For the text-containing cell, return its midpoint in [x, y] coordinate format. 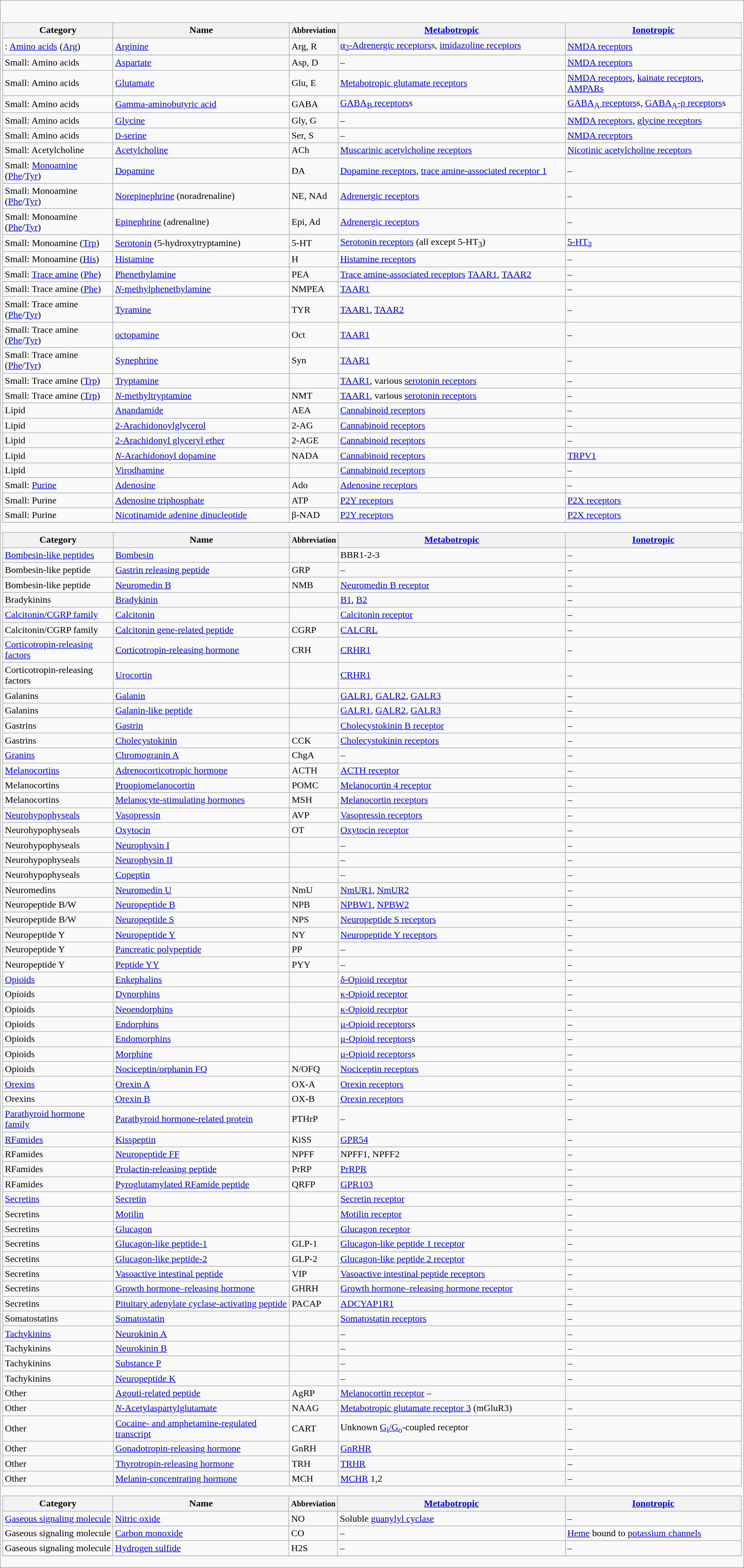
Dynorphins [201, 994]
Somatostatins [58, 1318]
Prolactin-releasing peptide [201, 1169]
Melanocyte-stimulating hormones [201, 800]
Bombesin-like peptides [58, 555]
QRFP [314, 1184]
Phenethylamine [201, 274]
Synephrine [201, 360]
DA [314, 170]
ATP [314, 500]
AVP [314, 815]
Vasoactive intestinal peptide [201, 1274]
B1, B2 [452, 600]
octopamine [201, 335]
CRH [314, 650]
POMC [314, 785]
Somatostatin receptors [452, 1318]
VIP [314, 1274]
Neuropeptide K [201, 1378]
Glu, E [314, 82]
NADA [314, 455]
Adenosine receptors [451, 485]
GHRH [314, 1289]
Small: Monoamine (Trp) [58, 243]
AgRP [314, 1393]
NMDA receptors, kainate receptors, AMPARs [653, 82]
Nociceptin receptors [452, 1069]
ADCYAP1R1 [452, 1304]
Glucagon-like peptide 1 receptor [452, 1244]
Neuromedin U [201, 890]
Tryptamine [201, 381]
Arg, R [314, 46]
Cholecystokinin [201, 740]
TYR [314, 309]
5-HT3 [653, 243]
Neoendorphins [201, 1009]
Nociceptin/orphanin FQ [201, 1069]
Melanocortin receptor – [452, 1393]
Melanocortin receptors [452, 800]
Galanin-like peptide [201, 711]
Small: Monoamine (His) [58, 259]
Pyroglutamylated RFamide peptide [201, 1184]
PrRPR [452, 1169]
GABAA receptorss, GABAA-ρ receptorss [653, 104]
GABA [314, 104]
NmU [314, 890]
NO [313, 1518]
Copeptin [201, 875]
Trace amine-associated receptors TAAR1, TAAR2 [451, 274]
Vasopressin receptors [452, 815]
Somatostatin [201, 1318]
CART [314, 1428]
Calcitonin receptor [452, 614]
Acetylcholine [201, 150]
NY [314, 935]
CCK [314, 740]
Galanin [201, 696]
NE, NAd [314, 196]
PrRP [314, 1169]
Endorphins [201, 1024]
Pituitary adenylate cyclase-activating peptide [201, 1304]
Endomorphins [201, 1039]
PEA [314, 274]
Oct [314, 335]
Glucagon-like peptide 2 receptor [452, 1259]
2-Arachidonoylglycerol [201, 425]
Morphine [201, 1054]
MSH [314, 800]
β-NAD [314, 515]
Adenosine [201, 485]
Gastrin [201, 726]
δ-Opioid receptor [452, 979]
Agouti-related peptide [201, 1393]
Gly, G [314, 120]
N-methylphenethylamine [201, 289]
N-Arachidonoyl dopamine [201, 455]
Metabotropic glutamate receptor 3 (mGluR3) [452, 1408]
Bradykinins [58, 600]
NPFF [314, 1154]
CGRP [314, 630]
Parathyroid hormone family [58, 1119]
OX-A [314, 1084]
Neuropeptide FF [201, 1154]
NPB [314, 905]
NPS [314, 920]
Metabotropic glutamate receptors [451, 82]
GLP-2 [314, 1259]
ChgA [314, 755]
CO [313, 1533]
MCHR 1,2 [452, 1479]
PP [314, 950]
NPBW1, NPBW2 [452, 905]
Orexin A [201, 1084]
NMB [314, 585]
Growth hormone–releasing hormone receptor [452, 1289]
BBR1-2-3 [452, 555]
Neurophysin II [201, 860]
H2S [313, 1548]
Nitric oxide [201, 1518]
NmUR1, NmUR2 [452, 890]
N/OFQ [314, 1069]
NMT [314, 396]
Dopamine receptors, trace amine-associated receptor 1 [451, 170]
Gonadotropin-releasing hormone [201, 1449]
Motilin [201, 1214]
Hydrogen sulfide [201, 1548]
Neuropeptide S receptors [452, 920]
Oxytocin [201, 830]
TRHR [452, 1464]
Secretin [201, 1199]
ACTH receptor [452, 770]
Arginine [201, 46]
2-AGE [314, 440]
Granins [58, 755]
Thyrotropin-releasing hormone [201, 1464]
Muscarinic acetylcholine receptors [451, 150]
ACh [314, 150]
Syn [314, 360]
Neuromedins [58, 890]
Anandamide [201, 410]
Glucagon [201, 1229]
Pancreatic polypeptide [201, 950]
Dopamine [201, 170]
Melanocortin 4 receptor [452, 785]
AEA [314, 410]
NMPEA [314, 289]
Proopiomelanocortin [201, 785]
Serotonin receptors (all except 5-HT3) [451, 243]
2-Arachidonyl glyceryl ether [201, 440]
Adenosine triphosphate [201, 500]
5-HT [314, 243]
Growth hormone–releasing hormone [201, 1289]
Histamine receptors [451, 259]
α2-Adrenergic receptorss, imidazoline receptors [451, 46]
Glucagon-like peptide-1 [201, 1244]
Corticotropin-releasing hormone [201, 650]
Ado [314, 485]
: Amino acids (Arg) [58, 46]
H [314, 259]
Glutamate [201, 82]
Neuromedin B [201, 585]
Ser, S [314, 135]
MCH [314, 1479]
Norepinephrine (noradrenaline) [201, 196]
Carbon monoxide [201, 1533]
Vasoactive intestinal peptide receptors [452, 1274]
Aspartate [201, 62]
GABAB receptorss [451, 104]
Neurokinin B [201, 1348]
PYY [314, 965]
Epinephrine (adrenaline) [201, 221]
Calcitonin [201, 614]
Melanin-concentrating hormone [201, 1479]
GnRH [314, 1449]
TAAR1, TAAR2 [451, 309]
GPR54 [452, 1139]
Glycine [201, 120]
Secretin receptor [452, 1199]
Cholecystokinin receptors [452, 740]
TRPV1 [653, 455]
Chromogranin A [201, 755]
Bradykinin [201, 600]
Epi, Ad [314, 221]
KiSS [314, 1139]
GRP [314, 570]
Adrenocorticotropic hormone [201, 770]
2-AG [314, 425]
Peptide YY [201, 965]
Oxytocin receptor [452, 830]
Nicotinic acetylcholine receptors [653, 150]
PTHrP [314, 1119]
Neuropeptide B [201, 905]
GnRHR [452, 1449]
GLP-1 [314, 1244]
PACAP [314, 1304]
Glucagon receptor [452, 1229]
N-methyltryptamine [201, 396]
Neurokinin A [201, 1333]
N-Acetylaspartylglutamate [201, 1408]
TRH [314, 1464]
OX-B [314, 1099]
Nicotinamide adenine dinucleotide [201, 515]
CALCRL [452, 630]
Kisspeptin [201, 1139]
ACTH [314, 770]
NPFF1, NPFF2 [452, 1154]
NAAG [314, 1408]
Orexin B [201, 1099]
Virodhamine [201, 470]
Cocaine- and amphetamine-regulated transcript [201, 1428]
Heme bound to potassium channels [653, 1533]
Bombesin [201, 555]
Calcitonin gene-related peptide [201, 630]
NMDA receptors, glycine receptors [653, 120]
Enkephalins [201, 979]
Neuromedin B receptor [452, 585]
Small: Acetylcholine [58, 150]
Urocortin [201, 676]
D-serine [201, 135]
GPR103 [452, 1184]
Parathyroid hormone-related protein [201, 1119]
Neuropeptide Y receptors [452, 935]
Substance P [201, 1363]
Neurophysin I [201, 845]
Glucagon-like peptide-2 [201, 1259]
Tyramine [201, 309]
Vasopressin [201, 815]
Cholecystokinin B receptor [452, 726]
Histamine [201, 259]
Serotonin (5-hydroxytryptamine) [201, 243]
OT [314, 830]
Soluble guanylyl cyclase [451, 1518]
Gamma-aminobutyric acid [201, 104]
Asp, D [314, 62]
Gastrin releasing peptide [201, 570]
Neuropeptide S [201, 920]
Unknown Gi/Go-coupled receptor [452, 1428]
Motilin receptor [452, 1214]
